Detect which cell encompasses the target text, then output its [x, y] center coordinate. 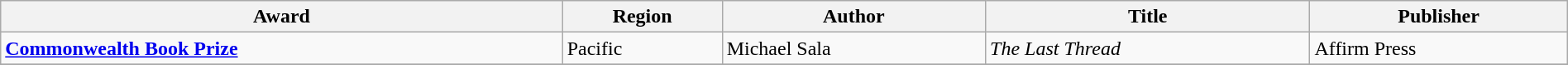
Affirm Press [1439, 48]
Commonwealth Book Prize [281, 48]
Michael Sala [853, 48]
The Last Thread [1148, 48]
Publisher [1439, 17]
Title [1148, 17]
Pacific [642, 48]
Author [853, 17]
Award [281, 17]
Region [642, 17]
